Provide the [x, y] coordinate of the cell's center where the given text is located.  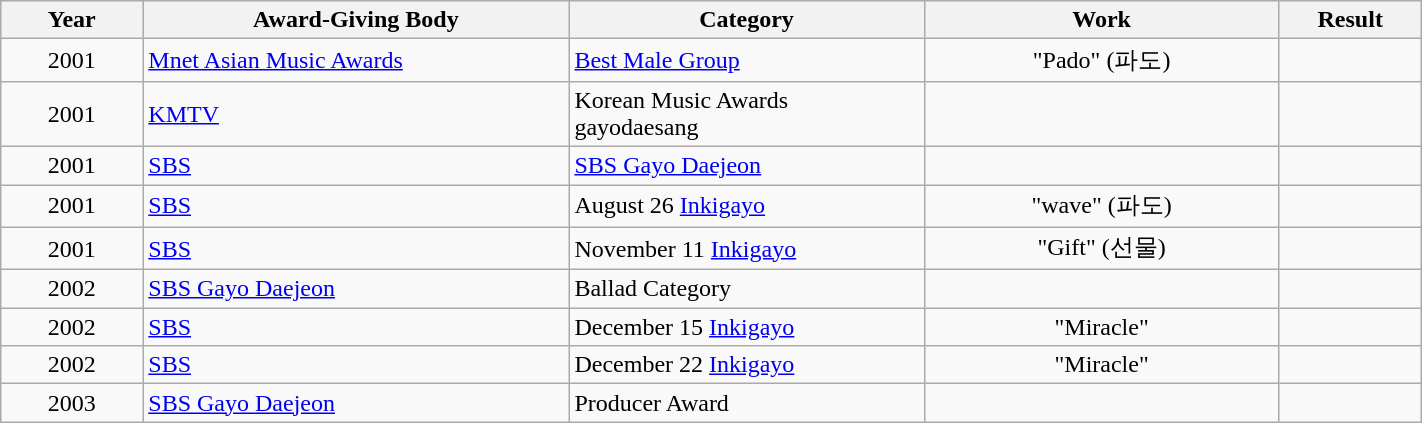
Year [72, 20]
November 11 Inkigayo [746, 248]
Award-Giving Body [356, 20]
December 15 Inkigayo [746, 327]
Producer Award [746, 403]
"wave" (파도) [1102, 206]
Ballad Category [746, 289]
2003 [72, 403]
Mnet Asian Music Awards [356, 60]
Category [746, 20]
KMTV [356, 114]
"Gift" (선물) [1102, 248]
December 22 Inkigayo [746, 365]
Work [1102, 20]
Korean Music Awardsgayodaesang [746, 114]
Best Male Group [746, 60]
August 26 Inkigayo [746, 206]
Result [1350, 20]
"Pado" (파도) [1102, 60]
